Pinpoint the cell where the given text exists, returning its (x, y) midpoint coordinate. 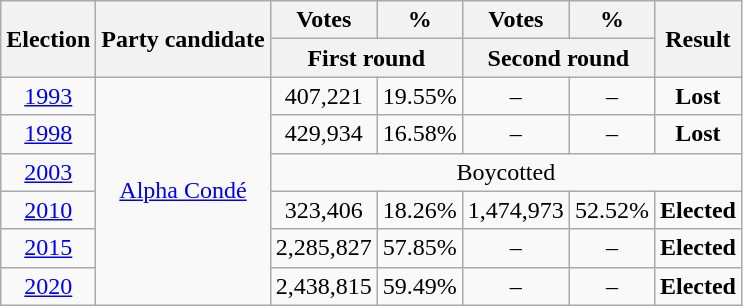
First round (366, 58)
2,438,815 (324, 286)
Second round (558, 58)
429,934 (324, 134)
407,221 (324, 96)
2020 (48, 286)
1,474,973 (516, 210)
2,285,827 (324, 248)
16.58% (420, 134)
Alpha Condé (183, 191)
1993 (48, 96)
18.26% (420, 210)
Boycotted (506, 172)
323,406 (324, 210)
2010 (48, 210)
19.55% (420, 96)
Result (698, 39)
1998 (48, 134)
52.52% (612, 210)
2015 (48, 248)
59.49% (420, 286)
2003 (48, 172)
Election (48, 39)
Party candidate (183, 39)
57.85% (420, 248)
